Return [X, Y] of the center of cell containing provided text 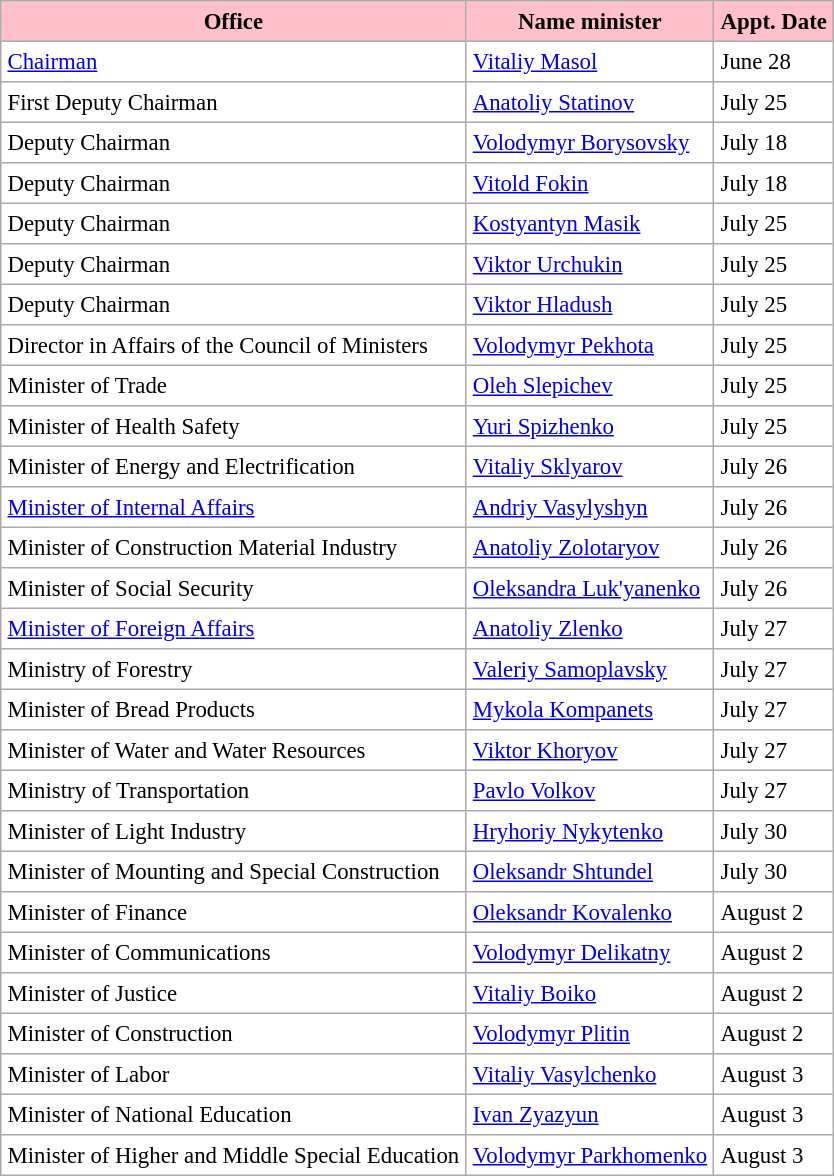
Office [234, 21]
Minister of Finance [234, 912]
Oleksandra Luk'yanenko [590, 588]
Minister of Light Industry [234, 831]
Minister of Higher and Middle Special Education [234, 1155]
Volodymyr Parkhomenko [590, 1155]
Minister of Construction [234, 1033]
Minister of Internal Affairs [234, 507]
Viktor Khoryov [590, 750]
Name minister [590, 21]
Minister of Justice [234, 993]
Ivan Zyazyun [590, 1114]
Anatoliy Statinov [590, 102]
Minister of Construction Material Industry [234, 547]
Mykola Kompanets [590, 709]
Pavlo Volkov [590, 790]
Oleksandr Kovalenko [590, 912]
June 28 [774, 61]
Minister of Social Security [234, 588]
Vitold Fokin [590, 183]
Volodymyr Pekhota [590, 345]
Anatoliy Zlenko [590, 628]
Volodymyr Borysovsky [590, 142]
Chairman [234, 61]
Minister of Trade [234, 385]
Vitaliy Sklyarov [590, 466]
Anatoliy Zolotaryov [590, 547]
Vitaliy Vasylchenko [590, 1074]
Volodymyr Plitin [590, 1033]
Minister of Health Safety [234, 426]
Minister of Bread Products [234, 709]
Minister of Foreign Affairs [234, 628]
Yuri Spizhenko [590, 426]
Viktor Hladush [590, 304]
Minister of National Education [234, 1114]
Andriy Vasylyshyn [590, 507]
Oleh Slepichev [590, 385]
First Deputy Chairman [234, 102]
Kostyantyn Masik [590, 223]
Valeriy Samoplavsky [590, 669]
Minister of Communications [234, 952]
Minister of Mounting and Special Construction [234, 871]
Minister of Water and Water Resources [234, 750]
Minister of Energy and Electrification [234, 466]
Oleksandr Shtundel [590, 871]
Minister of Labor [234, 1074]
Volodymyr Delikatny [590, 952]
Appt. Date [774, 21]
Hryhoriy Nykytenko [590, 831]
Vitaliy Masol [590, 61]
Ministry of Forestry [234, 669]
Ministry of Transportation [234, 790]
Vitaliy Boiko [590, 993]
Director in Affairs of the Council of Ministers [234, 345]
Viktor Urchukin [590, 264]
